Locate the cell with the specified text and output its [X, Y] center coordinate. 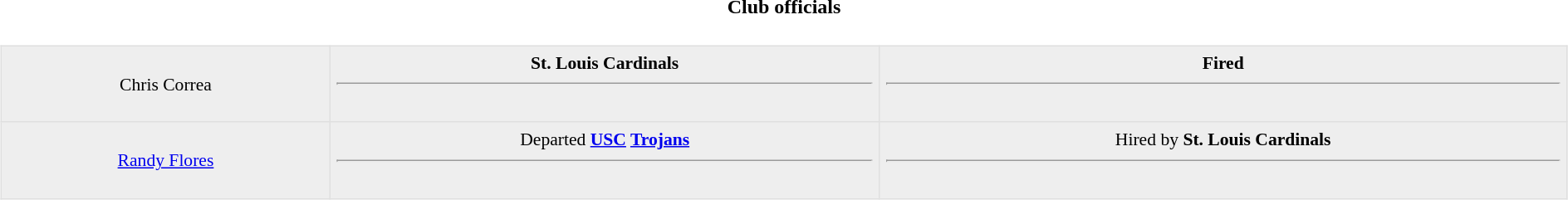
Fired [1223, 84]
Departed USC Trojans [605, 160]
Chris Correa [165, 84]
Hired by St. Louis Cardinals [1223, 160]
St. Louis Cardinals [605, 84]
Randy Flores [165, 160]
